Find where the given text appears and provide that cell's center as [X, Y] coordinate. 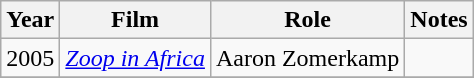
2005 [30, 58]
Year [30, 20]
Aaron Zomerkamp [307, 58]
Role [307, 20]
Film [136, 20]
Zoop in Africa [136, 58]
Notes [439, 20]
